Locate the cell with the specified text and output its [x, y] center coordinate. 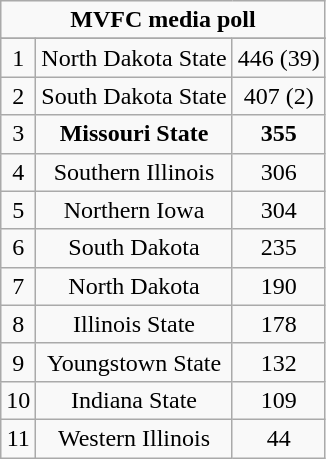
7 [18, 286]
Indiana State [134, 400]
2 [18, 96]
407 (2) [278, 96]
11 [18, 438]
North Dakota State [134, 58]
9 [18, 362]
South Dakota [134, 248]
Youngstown State [134, 362]
Northern Iowa [134, 210]
5 [18, 210]
Western Illinois [134, 438]
446 (39) [278, 58]
10 [18, 400]
South Dakota State [134, 96]
304 [278, 210]
MVFC media poll [163, 20]
235 [278, 248]
44 [278, 438]
3 [18, 134]
355 [278, 134]
4 [18, 172]
Southern Illinois [134, 172]
1 [18, 58]
178 [278, 324]
Illinois State [134, 324]
8 [18, 324]
109 [278, 400]
190 [278, 286]
132 [278, 362]
North Dakota [134, 286]
306 [278, 172]
6 [18, 248]
Missouri State [134, 134]
